Locate the cell with the specified text and output its (x, y) center coordinate. 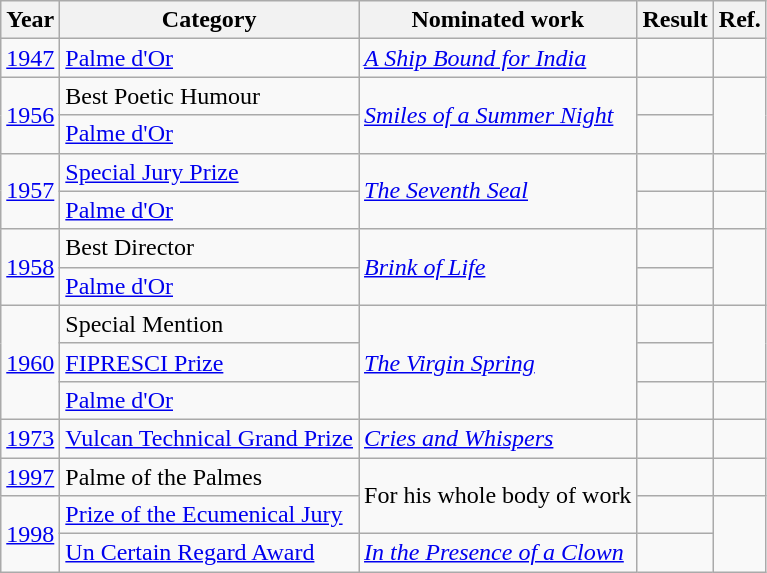
1998 (30, 534)
Smiles of a Summer Night (498, 115)
Ref. (740, 20)
Un Certain Regard Award (210, 553)
Palme of the Palmes (210, 477)
1956 (30, 115)
For his whole body of work (498, 496)
Year (30, 20)
1958 (30, 267)
Category (210, 20)
Prize of the Ecumenical Jury (210, 515)
1973 (30, 438)
Vulcan Technical Grand Prize (210, 438)
1997 (30, 477)
The Virgin Spring (498, 362)
Best Director (210, 248)
1947 (30, 58)
Special Jury Prize (210, 172)
In the Presence of a Clown (498, 553)
Best Poetic Humour (210, 96)
A Ship Bound for India (498, 58)
Result (675, 20)
1957 (30, 191)
Brink of Life (498, 267)
FIPRESCI Prize (210, 362)
Nominated work (498, 20)
The Seventh Seal (498, 191)
1960 (30, 362)
Cries and Whispers (498, 438)
Special Mention (210, 324)
